Capture the cell that displays the provided text and extract its (x, y) central coordinate. 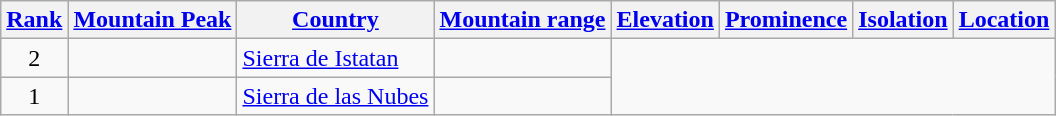
Rank (34, 20)
Sierra de las Nubes (336, 96)
Sierra de Istatan (336, 58)
Mountain range (522, 20)
Country (336, 20)
1 (34, 96)
Isolation (903, 20)
2 (34, 58)
Prominence (786, 20)
Mountain Peak (152, 20)
Elevation (665, 20)
Location (1004, 20)
